Identify which cell holds the provided text, then report its (x, y) central coordinate. 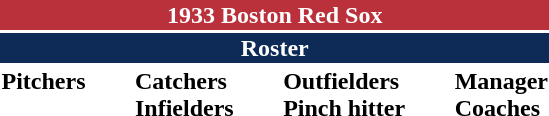
Roster (274, 48)
1933 Boston Red Sox (274, 15)
